Scan for the cell matching the given text and deliver its [X, Y] coordinate at center. 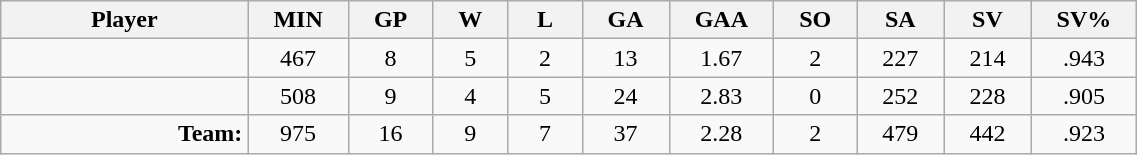
MIN [298, 20]
GA [626, 20]
SA [900, 20]
37 [626, 134]
Player [124, 20]
2.28 [721, 134]
GAA [721, 20]
SO [816, 20]
227 [900, 58]
7 [545, 134]
W [470, 20]
4 [470, 96]
442 [988, 134]
Team: [124, 134]
252 [900, 96]
479 [900, 134]
0 [816, 96]
508 [298, 96]
13 [626, 58]
16 [390, 134]
.923 [1084, 134]
L [545, 20]
24 [626, 96]
467 [298, 58]
.905 [1084, 96]
.943 [1084, 58]
SV [988, 20]
228 [988, 96]
GP [390, 20]
1.67 [721, 58]
214 [988, 58]
8 [390, 58]
SV% [1084, 20]
975 [298, 134]
2.83 [721, 96]
